Scan for the cell matching the given text and deliver its (x, y) coordinate at center. 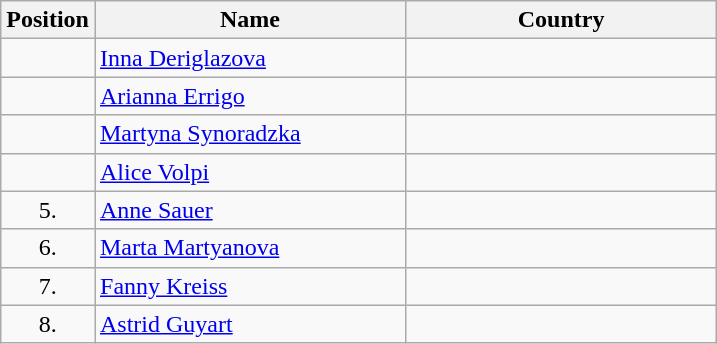
Arianna Errigo (250, 96)
6. (48, 248)
Fanny Kreiss (250, 286)
5. (48, 210)
Marta Martyanova (250, 248)
Anne Sauer (250, 210)
Inna Deriglazova (250, 58)
8. (48, 324)
7. (48, 286)
Astrid Guyart (250, 324)
Alice Volpi (250, 172)
Position (48, 20)
Martyna Synoradzka (250, 134)
Country (562, 20)
Name (250, 20)
